Search for the cell housing the specified text and yield its (x, y) center coordinate. 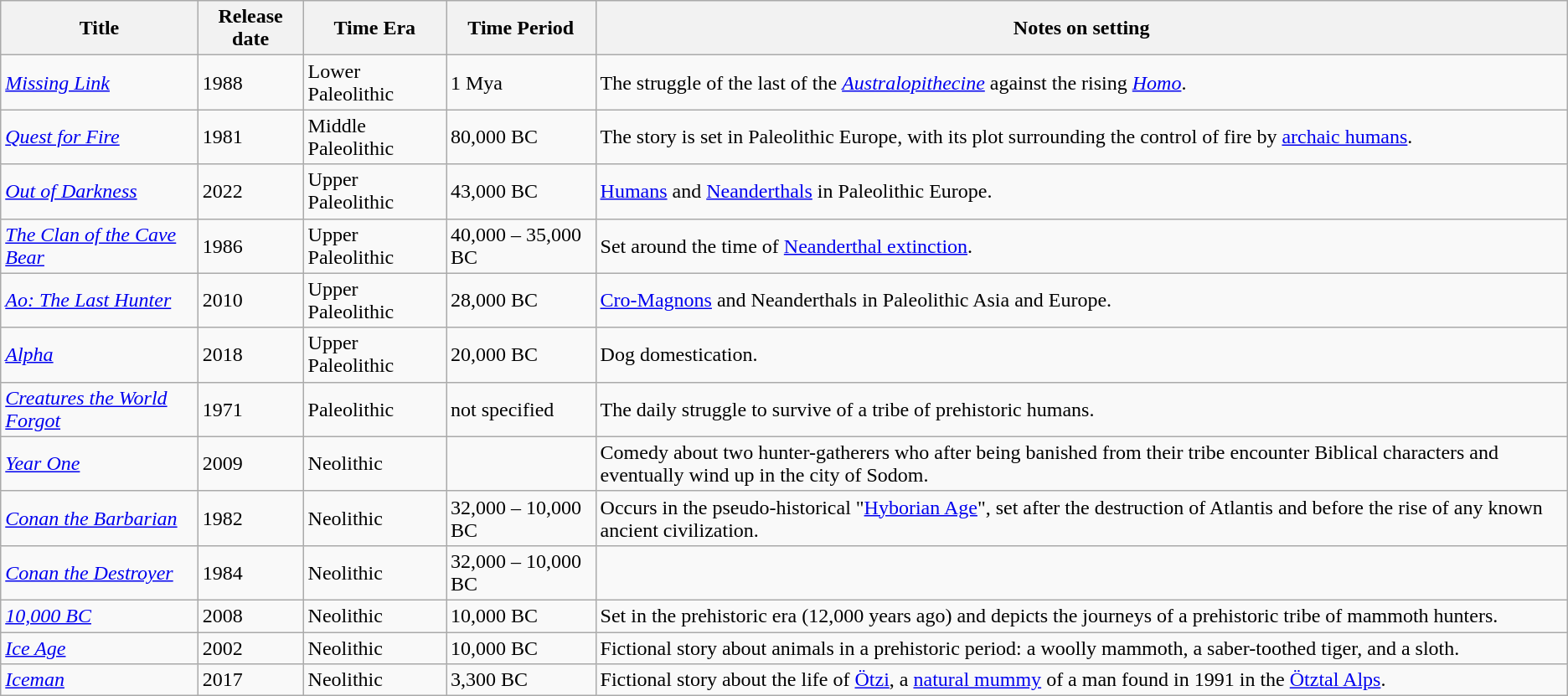
2008 (250, 616)
Year One (99, 464)
not specified (521, 409)
The story is set in Paleolithic Europe, with its plot surrounding the control of fire by archaic humans. (1081, 137)
1986 (250, 246)
Title (99, 28)
Dog domestication. (1081, 355)
1988 (250, 82)
The struggle of the last of the Australopithecine against the rising Homo. (1081, 82)
28,000 BC (521, 300)
The daily struggle to survive of a tribe of prehistoric humans. (1081, 409)
2018 (250, 355)
1982 (250, 518)
40,000 – 35,000 BC (521, 246)
2017 (250, 680)
The Clan of the Cave Bear (99, 246)
1984 (250, 573)
Fictional story about animals in a prehistoric period: a woolly mammoth, a saber-toothed tiger, and a sloth. (1081, 647)
Paleolithic (374, 409)
Conan the Barbarian (99, 518)
Humans and Neanderthals in Paleolithic Europe. (1081, 191)
Creatures the World Forgot (99, 409)
Fictional story about the life of Ötzi, a natural mummy of a man found in 1991 in the Ötztal Alps. (1081, 680)
43,000 BC (521, 191)
Quest for Fire (99, 137)
2002 (250, 647)
80,000 BC (521, 137)
Notes on setting (1081, 28)
Ice Age (99, 647)
Set in the prehistoric era (12,000 years ago) and depicts the journeys of a prehistoric tribe of mammoth hunters. (1081, 616)
Occurs in the pseudo-historical "Hyborian Age", set after the destruction of Atlantis and before the rise of any known ancient civilization. (1081, 518)
Time Period (521, 28)
Set around the time of Neanderthal extinction. (1081, 246)
Out of Darkness (99, 191)
2022 (250, 191)
Cro-Magnons and Neanderthals in Paleolithic Asia and Europe. (1081, 300)
Time Era (374, 28)
1981 (250, 137)
20,000 BC (521, 355)
2010 (250, 300)
Missing Link (99, 82)
Middle Paleolithic (374, 137)
Alpha (99, 355)
1 Mya (521, 82)
Iceman (99, 680)
Ao: The Last Hunter (99, 300)
Lower Paleolithic (374, 82)
2009 (250, 464)
Conan the Destroyer (99, 573)
3,300 BC (521, 680)
Release date (250, 28)
1971 (250, 409)
